Search for the cell housing the specified text and yield its [x, y] center coordinate. 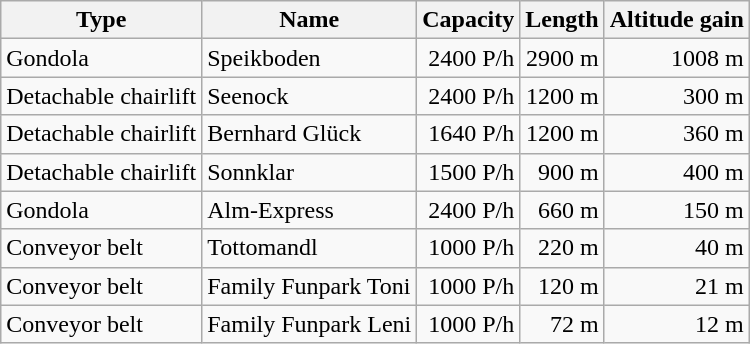
Alm-Express [310, 210]
Family Funpark Toni [310, 286]
Tottomandl [310, 248]
2900 m [562, 58]
1008 m [676, 58]
120 m [562, 286]
900 m [562, 172]
400 m [676, 172]
Family Funpark Leni [310, 324]
1640 P/h [468, 134]
220 m [562, 248]
21 m [676, 286]
660 m [562, 210]
Seenock [310, 96]
72 m [562, 324]
360 m [676, 134]
300 m [676, 96]
40 m [676, 248]
Capacity [468, 20]
Sonnklar [310, 172]
Bernhard Glück [310, 134]
150 m [676, 210]
Length [562, 20]
1500 P/h [468, 172]
Type [102, 20]
Altitude gain [676, 20]
Speikboden [310, 58]
Name [310, 20]
12 m [676, 324]
